Identify which cell holds the provided text, then report its (x, y) central coordinate. 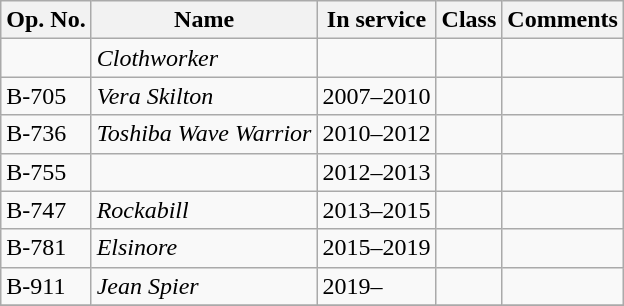
Class (469, 20)
B-736 (46, 134)
B-705 (46, 96)
Comments (563, 20)
Vera Skilton (204, 96)
2019– (376, 286)
Rockabill (204, 210)
2015–2019 (376, 248)
Name (204, 20)
B-747 (46, 210)
Jean Spier (204, 286)
In service (376, 20)
B-755 (46, 172)
2012–2013 (376, 172)
2007–2010 (376, 96)
Toshiba Wave Warrior (204, 134)
Op. No. (46, 20)
Elsinore (204, 248)
B-781 (46, 248)
2013–2015 (376, 210)
Clothworker (204, 58)
2010–2012 (376, 134)
B-911 (46, 286)
